Search for the cell housing the specified text and yield its (X, Y) center coordinate. 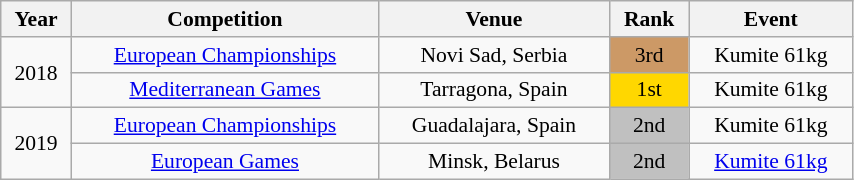
Venue (494, 19)
Guadalajara, Spain (494, 126)
Mediterranean Games (224, 90)
Minsk, Belarus (494, 162)
3rd (649, 55)
Year (36, 19)
Novi Sad, Serbia (494, 55)
Tarragona, Spain (494, 90)
1st (649, 90)
2018 (36, 72)
Rank (649, 19)
European Games (224, 162)
2019 (36, 144)
Event (770, 19)
Competition (224, 19)
